From the cell containing the given text, extract its center point as [x, y] coordinate. 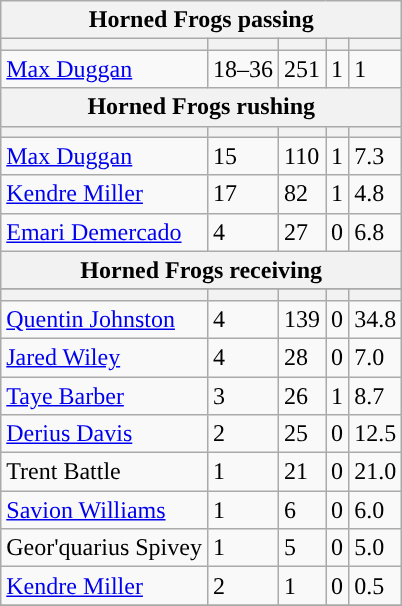
3 [242, 395]
Emari Demercado [104, 232]
25 [302, 434]
251 [302, 69]
21.0 [376, 472]
Geor'quarius Spivey [104, 548]
15 [242, 156]
12.5 [376, 434]
6.8 [376, 232]
Derius Davis [104, 434]
6 [302, 510]
28 [302, 357]
0.5 [376, 586]
27 [302, 232]
17 [242, 194]
26 [302, 395]
Trent Battle [104, 472]
110 [302, 156]
Horned Frogs receiving [202, 270]
34.8 [376, 319]
7.3 [376, 156]
7.0 [376, 357]
Jared Wiley [104, 357]
Quentin Johnston [104, 319]
5 [302, 548]
5.0 [376, 548]
Savion Williams [104, 510]
4.8 [376, 194]
8.7 [376, 395]
18–36 [242, 69]
Horned Frogs passing [202, 20]
Horned Frogs rushing [202, 107]
6.0 [376, 510]
139 [302, 319]
Taye Barber [104, 395]
21 [302, 472]
82 [302, 194]
